Return the [X, Y] coordinate for the center point of the cell that contains the specified text.  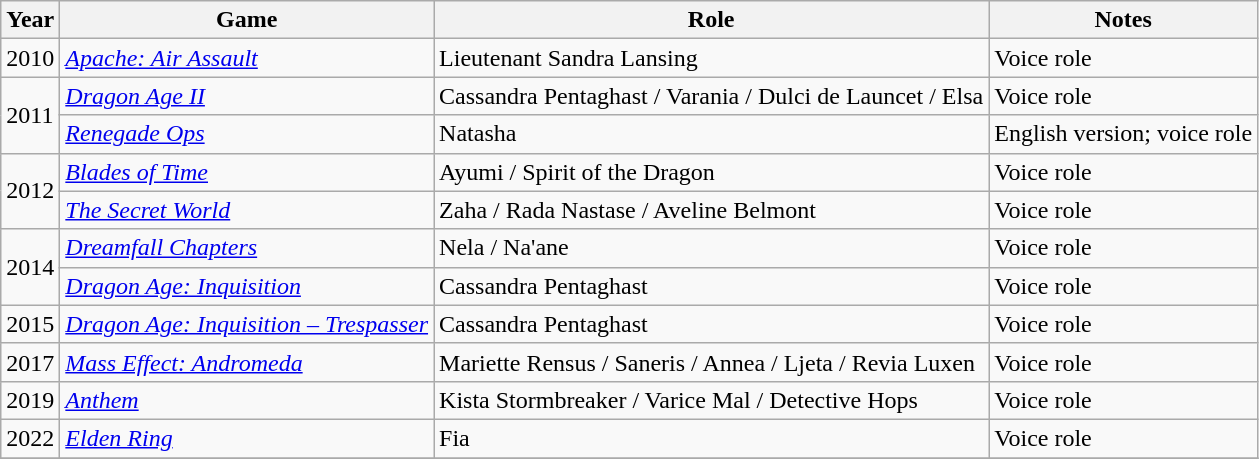
Renegade Ops [247, 134]
English version; voice role [1124, 134]
Natasha [712, 134]
Dragon Age II [247, 96]
Anthem [247, 400]
Nela / Na'ane [712, 248]
2019 [30, 400]
2017 [30, 362]
The Secret World [247, 210]
Apache: Air Assault [247, 58]
Blades of Time [247, 172]
Dragon Age: Inquisition [247, 286]
Dragon Age: Inquisition – Trespasser [247, 324]
2015 [30, 324]
Game [247, 20]
2012 [30, 191]
2011 [30, 115]
Elden Ring [247, 438]
Zaha / Rada Nastase / Aveline Belmont [712, 210]
Fia [712, 438]
Notes [1124, 20]
Cassandra Pentaghast / Varania / Dulci de Launcet / Elsa [712, 96]
2014 [30, 267]
2010 [30, 58]
Role [712, 20]
2022 [30, 438]
Mass Effect: Andromeda [247, 362]
Lieutenant Sandra Lansing [712, 58]
Mariette Rensus / Saneris / Annea / Ljeta / Revia Luxen [712, 362]
Kista Stormbreaker / Varice Mal / Detective Hops [712, 400]
Dreamfall Chapters [247, 248]
Ayumi / Spirit of the Dragon [712, 172]
Year [30, 20]
